Search for the cell housing the specified text and yield its [x, y] center coordinate. 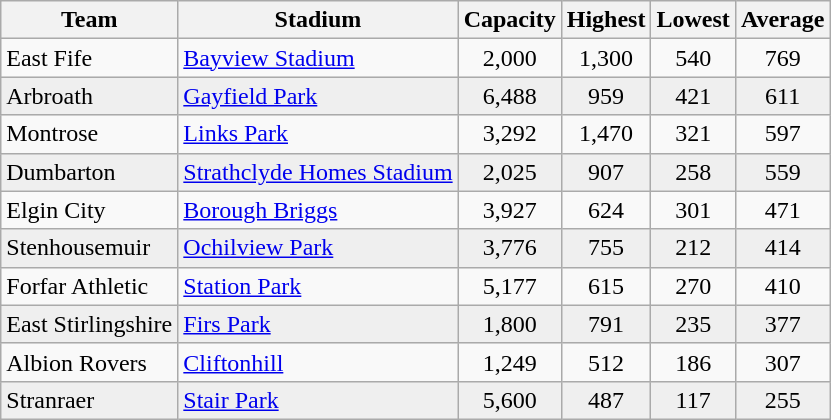
3,927 [510, 210]
1,470 [606, 134]
307 [782, 362]
471 [782, 210]
755 [606, 248]
Gayfield Park [318, 96]
959 [606, 96]
Bayview Stadium [318, 58]
258 [693, 172]
1,300 [606, 58]
Lowest [693, 20]
East Fife [90, 58]
Links Park [318, 134]
Strathclyde Homes Stadium [318, 172]
Stenhousemuir [90, 248]
Forfar Athletic [90, 286]
907 [606, 172]
Ochilview Park [318, 248]
301 [693, 210]
186 [693, 362]
Stair Park [318, 400]
597 [782, 134]
377 [782, 324]
512 [606, 362]
615 [606, 286]
255 [782, 400]
270 [693, 286]
212 [693, 248]
Elgin City [90, 210]
Highest [606, 20]
1,800 [510, 324]
East Stirlingshire [90, 324]
Dumbarton [90, 172]
321 [693, 134]
6,488 [510, 96]
Stadium [318, 20]
1,249 [510, 362]
Arbroath [90, 96]
769 [782, 58]
3,292 [510, 134]
Albion Rovers [90, 362]
3,776 [510, 248]
2,025 [510, 172]
Team [90, 20]
5,600 [510, 400]
791 [606, 324]
Montrose [90, 134]
611 [782, 96]
Stranraer [90, 400]
117 [693, 400]
5,177 [510, 286]
421 [693, 96]
Capacity [510, 20]
414 [782, 248]
Station Park [318, 286]
487 [606, 400]
540 [693, 58]
235 [693, 324]
Cliftonhill [318, 362]
410 [782, 286]
Firs Park [318, 324]
Average [782, 20]
Borough Briggs [318, 210]
624 [606, 210]
2,000 [510, 58]
559 [782, 172]
